Provide the [x, y] coordinate of the cell's center where the given text is located.  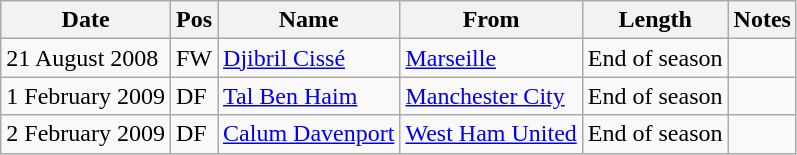
Notes [762, 20]
From [491, 20]
West Ham United [491, 134]
21 August 2008 [86, 58]
1 February 2009 [86, 96]
FW [194, 58]
Tal Ben Haim [309, 96]
Marseille [491, 58]
Calum Davenport [309, 134]
Manchester City [491, 96]
Djibril Cissé [309, 58]
Name [309, 20]
2 February 2009 [86, 134]
Date [86, 20]
Length [655, 20]
Pos [194, 20]
